Locate the cell with the specified text and output its [x, y] center coordinate. 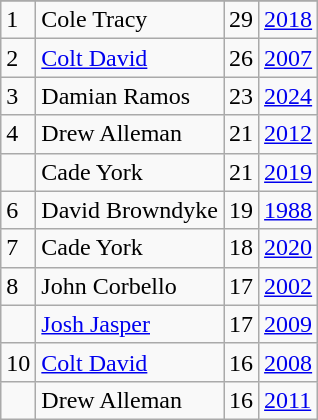
2009 [288, 324]
3 [18, 96]
2002 [288, 286]
2 [18, 58]
John Corbello [130, 286]
Cole Tracy [130, 20]
26 [242, 58]
6 [18, 210]
2008 [288, 362]
2007 [288, 58]
8 [18, 286]
Josh Jasper [130, 324]
2011 [288, 400]
4 [18, 134]
10 [18, 362]
18 [242, 248]
2024 [288, 96]
2020 [288, 248]
19 [242, 210]
Damian Ramos [130, 96]
2019 [288, 172]
1 [18, 20]
David Browndyke [130, 210]
2012 [288, 134]
1988 [288, 210]
29 [242, 20]
7 [18, 248]
2018 [288, 20]
23 [242, 96]
